Extract the (X, Y) coordinate from the center of the cell holding the provided text.  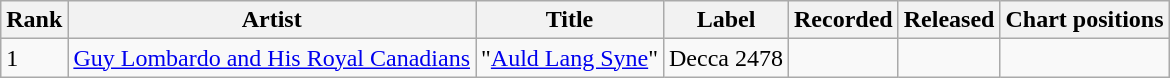
1 (34, 58)
Label (726, 20)
Released (949, 20)
Rank (34, 20)
Artist (272, 20)
Decca 2478 (726, 58)
"Auld Lang Syne" (570, 58)
Recorded (844, 20)
Title (570, 20)
Chart positions (1084, 20)
Guy Lombardo and His Royal Canadians (272, 58)
